Detect which cell encompasses the target text, then output its [X, Y] center coordinate. 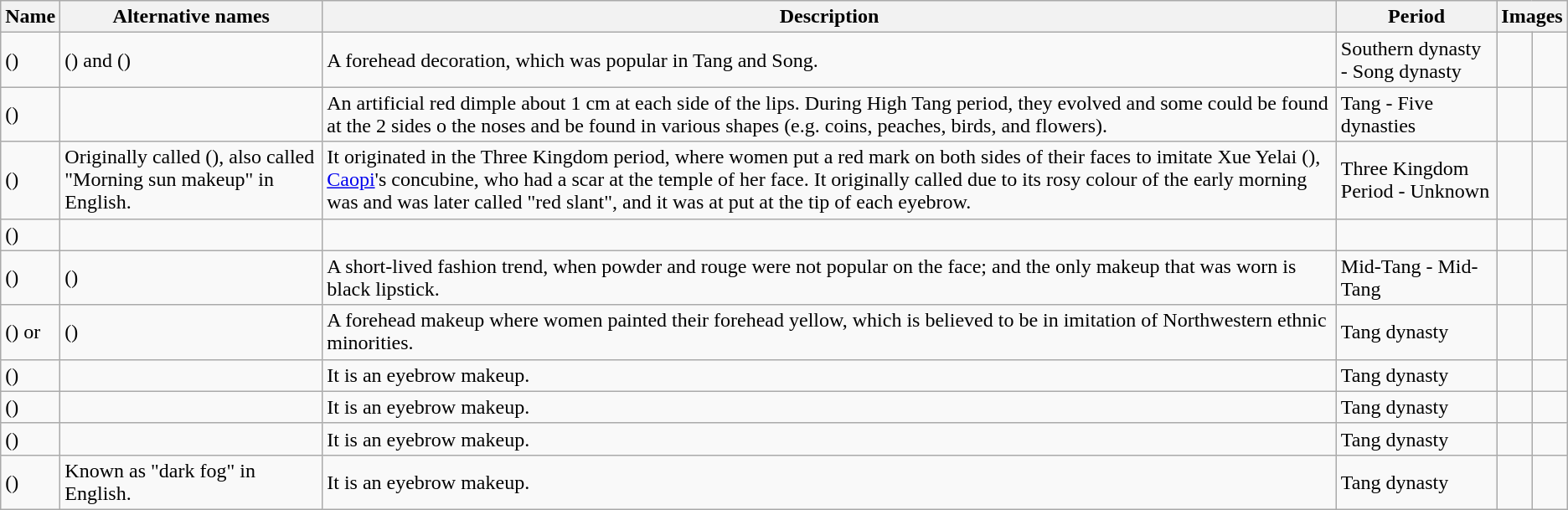
Southern dynasty - Song dynasty [1416, 60]
Tang - Five dynasties [1416, 114]
Alternative names [191, 17]
Originally called (), also called "Morning sun makeup" in English. [191, 180]
Period [1416, 17]
Known as "dark fog" in English. [191, 482]
Description [829, 17]
A forehead makeup where women painted their forehead yellow, which is believed to be in imitation of Northwestern ethnic minorities. [829, 332]
Three Kingdom Period - Unknown [1416, 180]
Name [30, 17]
Images [1532, 17]
() or [30, 332]
A short-lived fashion trend, when powder and rouge were not popular on the face; and the only makeup that was worn is black lipstick. [829, 278]
Mid-Tang - Mid-Tang [1416, 278]
A forehead decoration, which was popular in Tang and Song. [829, 60]
() and () [191, 60]
